Find where the given text appears and provide that cell's center as [x, y] coordinate. 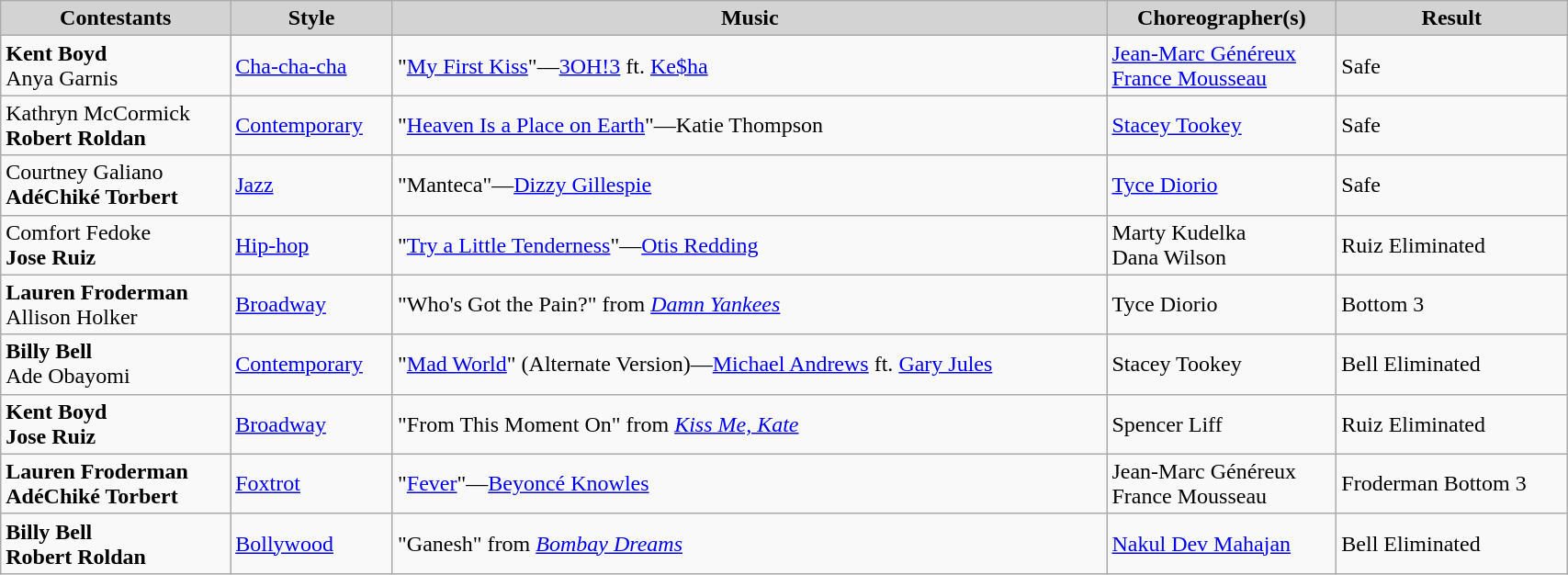
"From This Moment On" from Kiss Me, Kate [750, 424]
"Who's Got the Pain?" from Damn Yankees [750, 305]
Lauren FrodermanAllison Holker [116, 305]
Jazz [312, 186]
"Fever"—Beyoncé Knowles [750, 483]
Kent BoydJose Ruiz [116, 424]
Foxtrot [312, 483]
"Heaven Is a Place on Earth"—Katie Thompson [750, 125]
Bottom 3 [1451, 305]
Comfort FedokeJose Ruiz [116, 244]
"Manteca"—Dizzy Gillespie [750, 186]
Kathryn McCormickRobert Roldan [116, 125]
Contestants [116, 18]
Style [312, 18]
"My First Kiss"—3OH!3 ft. Ke$ha [750, 66]
Billy BellRobert Roldan [116, 544]
Choreographer(s) [1222, 18]
Courtney GalianoAdéChiké Torbert [116, 186]
Hip-hop [312, 244]
Marty KudelkaDana Wilson [1222, 244]
Nakul Dev Mahajan [1222, 544]
Cha-cha-cha [312, 66]
Bollywood [312, 544]
Billy BellAde Obayomi [116, 364]
Music [750, 18]
Spencer Liff [1222, 424]
"Ganesh" from Bombay Dreams [750, 544]
Froderman Bottom 3 [1451, 483]
Kent BoydAnya Garnis [116, 66]
Result [1451, 18]
Lauren FrodermanAdéChiké Torbert [116, 483]
"Mad World" (Alternate Version)—Michael Andrews ft. Gary Jules [750, 364]
"Try a Little Tenderness"—Otis Redding [750, 244]
